For the text-containing cell, return its midpoint in [x, y] coordinate format. 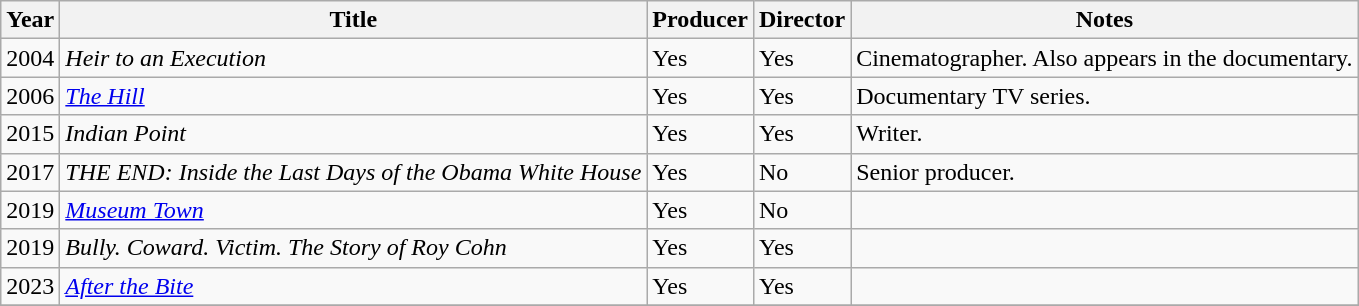
Documentary TV series. [1104, 96]
The Hill [354, 96]
Writer. [1104, 134]
Bully. Coward. Victim. The Story of Roy Cohn [354, 248]
Heir to an Execution [354, 58]
Indian Point [354, 134]
THE END: Inside the Last Days of the Obama White House [354, 172]
2015 [30, 134]
Museum Town [354, 210]
Year [30, 20]
Cinematographer. Also appears in the documentary. [1104, 58]
2017 [30, 172]
2006 [30, 96]
2004 [30, 58]
Director [802, 20]
Senior producer. [1104, 172]
Notes [1104, 20]
2023 [30, 286]
After the Bite [354, 286]
Producer [700, 20]
Title [354, 20]
